Determine the (x, y) coordinate at the center of the cell enclosing the given text.  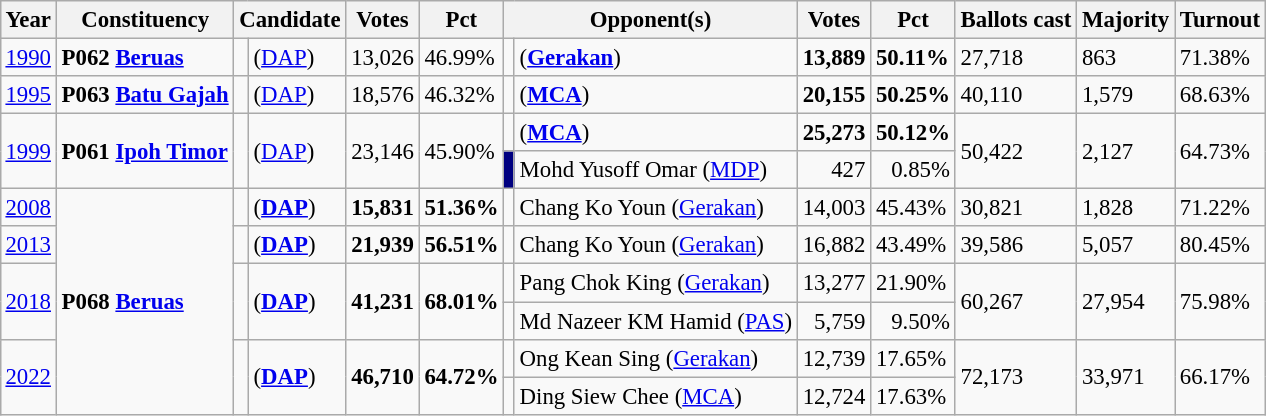
45.90% (462, 152)
80.45% (1220, 245)
Year (28, 20)
1999 (28, 152)
50.12% (914, 133)
12,724 (834, 396)
21.90% (914, 283)
Mohd Yusoff Omar (MDP) (656, 170)
17.63% (914, 396)
66.17% (1220, 376)
46.99% (462, 57)
2022 (28, 376)
50,422 (1016, 152)
71.22% (1220, 208)
Md Nazeer KM Hamid (PAS) (656, 321)
21,939 (382, 245)
75.98% (1220, 302)
1990 (28, 57)
1995 (28, 95)
Pang Chok King (Gerakan) (656, 283)
43.49% (914, 245)
1,828 (1126, 208)
15,831 (382, 208)
46.32% (462, 95)
41,231 (382, 302)
9.50% (914, 321)
2018 (28, 302)
46,710 (382, 376)
2013 (28, 245)
863 (1126, 57)
45.43% (914, 208)
50.25% (914, 95)
0.85% (914, 170)
71.38% (1220, 57)
16,882 (834, 245)
5,759 (834, 321)
50.11% (914, 57)
14,003 (834, 208)
18,576 (382, 95)
33,971 (1126, 376)
(Gerakan) (656, 57)
39,586 (1016, 245)
56.51% (462, 245)
23,146 (382, 152)
Constituency (145, 20)
Turnout (1220, 20)
17.65% (914, 358)
68.01% (462, 302)
20,155 (834, 95)
13,026 (382, 57)
64.73% (1220, 152)
5,057 (1126, 245)
Ballots cast (1016, 20)
12,739 (834, 358)
68.63% (1220, 95)
Candidate (290, 20)
60,267 (1016, 302)
427 (834, 170)
27,718 (1016, 57)
30,821 (1016, 208)
Ding Siew Chee (MCA) (656, 396)
P068 Beruas (145, 302)
13,277 (834, 283)
51.36% (462, 208)
25,273 (834, 133)
P061 Ipoh Timor (145, 152)
Opponent(s) (651, 20)
13,889 (834, 57)
P063 Batu Gajah (145, 95)
64.72% (462, 376)
40,110 (1016, 95)
Ong Kean Sing (Gerakan) (656, 358)
2008 (28, 208)
27,954 (1126, 302)
1,579 (1126, 95)
72,173 (1016, 376)
P062 Beruas (145, 57)
Majority (1126, 20)
2,127 (1126, 152)
